Output the [X, Y] coordinate of the center of the cell containing the given text.  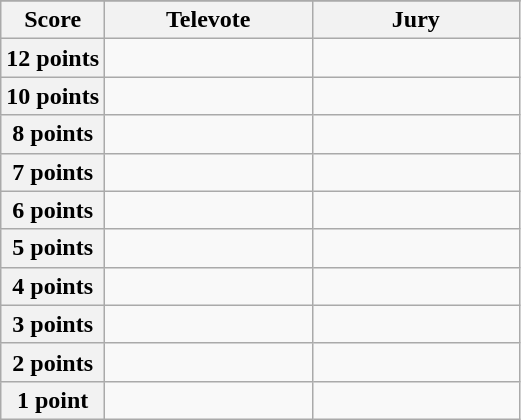
1 point [53, 400]
3 points [53, 324]
7 points [53, 172]
12 points [53, 58]
Televote [209, 20]
6 points [53, 210]
4 points [53, 286]
10 points [53, 96]
Score [53, 20]
8 points [53, 134]
2 points [53, 362]
5 points [53, 248]
Jury [416, 20]
